Pinpoint the cell where the given text exists, returning its [x, y] midpoint coordinate. 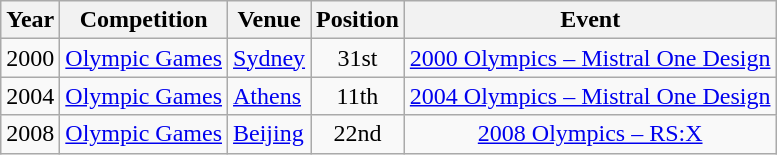
Sydney [270, 58]
2004 Olympics – Mistral One Design [590, 96]
Position [358, 20]
2008 [30, 134]
31st [358, 58]
2008 Olympics – RS:X [590, 134]
Event [590, 20]
22nd [358, 134]
Beijing [270, 134]
Competition [144, 20]
Year [30, 20]
2004 [30, 96]
2000 [30, 58]
2000 Olympics – Mistral One Design [590, 58]
Athens [270, 96]
11th [358, 96]
Venue [270, 20]
